Search for the cell housing the specified text and yield its (x, y) center coordinate. 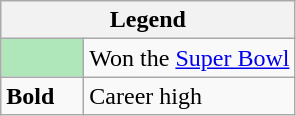
Won the Super Bowl (190, 58)
Legend (148, 20)
Bold (42, 96)
Career high (190, 96)
